Return the (X, Y) coordinate for the center point of the cell that contains the specified text.  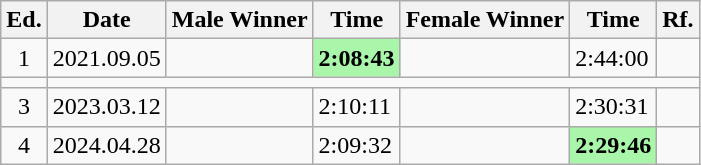
2:10:11 (356, 107)
4 (24, 145)
2:44:00 (614, 58)
2:30:31 (614, 107)
2:09:32 (356, 145)
2021.09.05 (106, 58)
Female Winner (485, 20)
Date (106, 20)
2023.03.12 (106, 107)
3 (24, 107)
2:29:46 (614, 145)
1 (24, 58)
2024.04.28 (106, 145)
Ed. (24, 20)
2:08:43 (356, 58)
Male Winner (240, 20)
Rf. (678, 20)
